Identify which cell holds the provided text, then report its (X, Y) central coordinate. 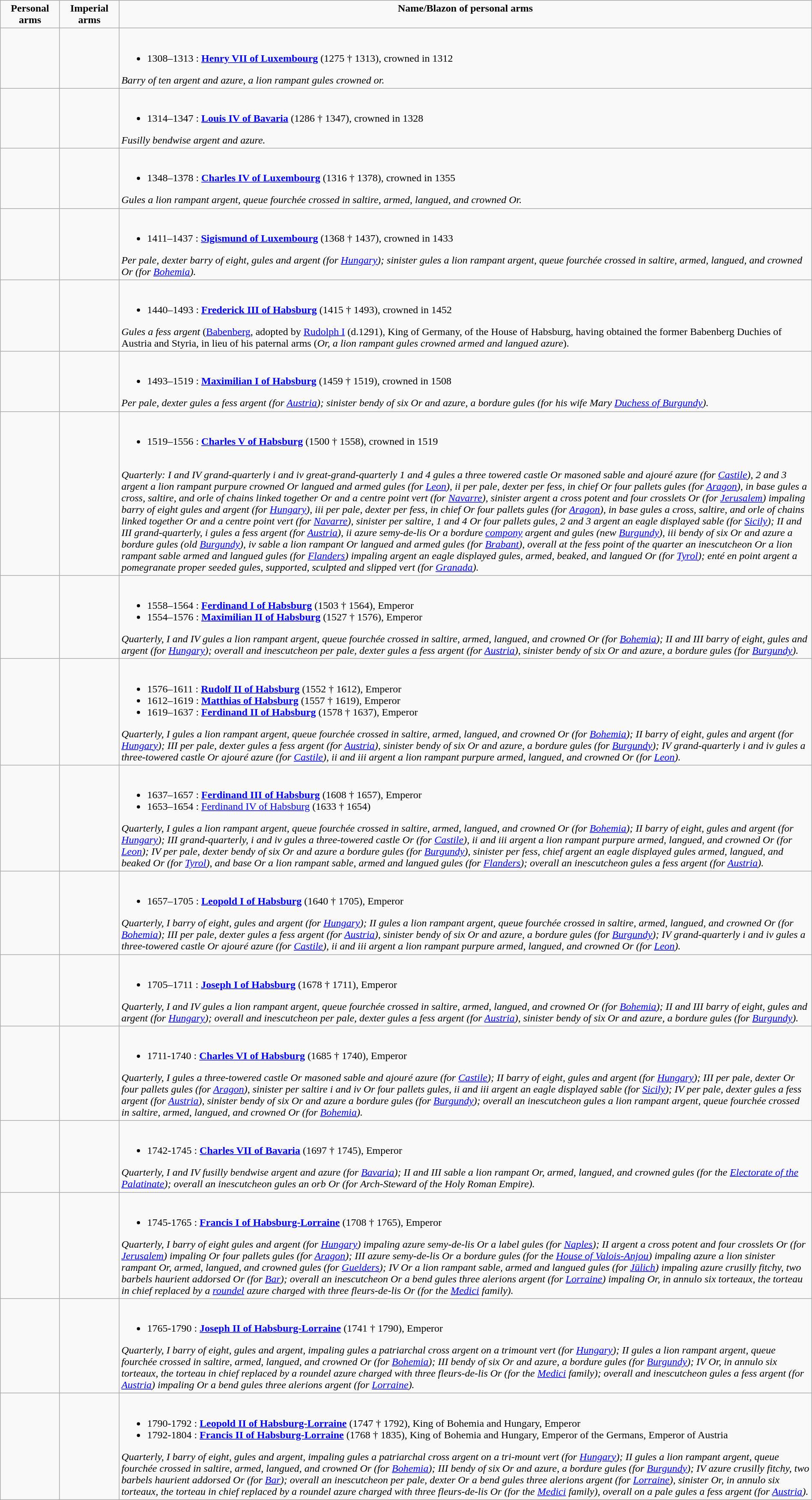
Imperial arms (89, 15)
Personal arms (30, 15)
1314–1347 : Louis IV of Bavaria (1286 † 1347), crowned in 1328Fusilly bendwise argent and azure. (465, 118)
1308–1313 : Henry VII of Luxembourg (1275 † 1313), crowned in 1312Barry of ten argent and azure, a lion rampant gules crowned or. (465, 58)
Name/Blazon of personal arms (465, 15)
